Output the (X, Y) coordinate of the center of the cell containing the given text.  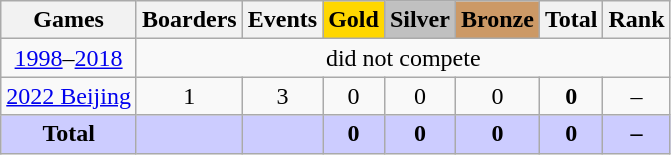
1998–2018 (69, 58)
Bronze (497, 20)
Rank (636, 20)
1 (189, 96)
Games (69, 20)
did not compete (403, 58)
2022 Beijing (69, 96)
Silver (420, 20)
Boarders (189, 20)
Events (282, 20)
3 (282, 96)
Gold (354, 20)
